From the cell containing the given text, extract its center point as (x, y) coordinate. 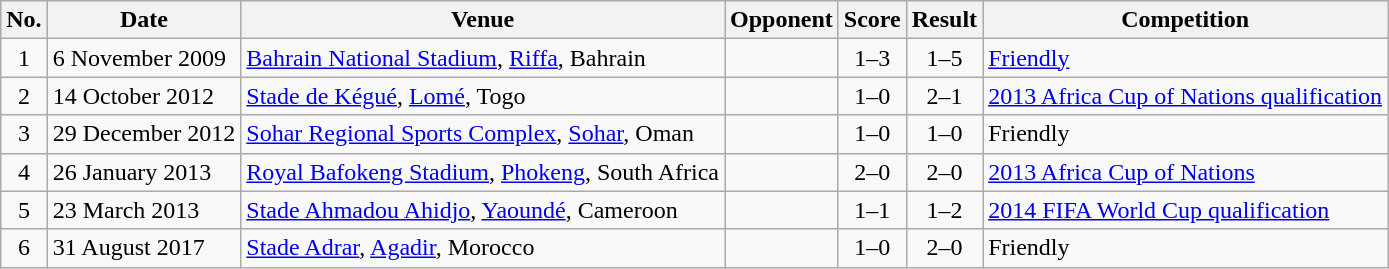
Sohar Regional Sports Complex, Sohar, Oman (483, 134)
6 November 2009 (144, 58)
1–3 (872, 58)
2013 Africa Cup of Nations (1186, 172)
1 (24, 58)
Bahrain National Stadium, Riffa, Bahrain (483, 58)
Result (944, 20)
1–5 (944, 58)
1–2 (944, 210)
4 (24, 172)
5 (24, 210)
Venue (483, 20)
Stade Ahmadou Ahidjo, Yaoundé, Cameroon (483, 210)
2 (24, 96)
14 October 2012 (144, 96)
2013 Africa Cup of Nations qualification (1186, 96)
29 December 2012 (144, 134)
Royal Bafokeng Stadium, Phokeng, South Africa (483, 172)
26 January 2013 (144, 172)
2–1 (944, 96)
Stade Adrar, Agadir, Morocco (483, 248)
Date (144, 20)
3 (24, 134)
1–1 (872, 210)
Competition (1186, 20)
6 (24, 248)
31 August 2017 (144, 248)
Stade de Kégué, Lomé, Togo (483, 96)
Opponent (782, 20)
2014 FIFA World Cup qualification (1186, 210)
23 March 2013 (144, 210)
Score (872, 20)
No. (24, 20)
